From the cell containing the given text, extract its center point as (x, y) coordinate. 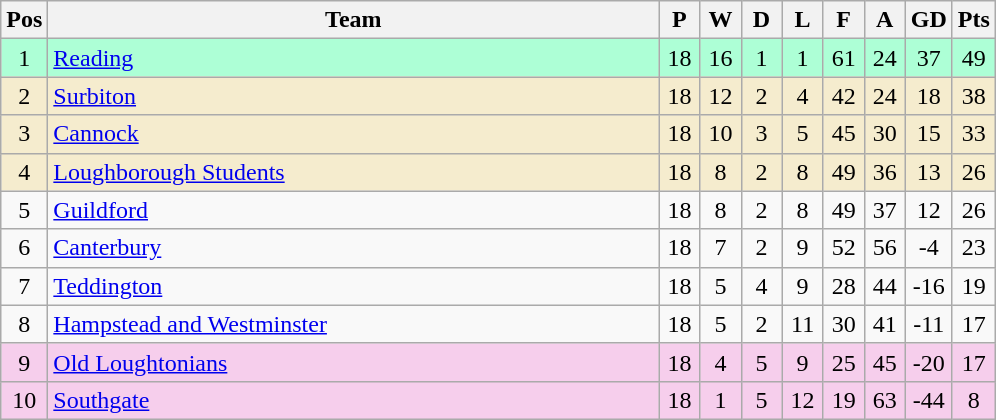
Loughborough Students (354, 172)
61 (844, 58)
-16 (928, 286)
52 (844, 248)
25 (844, 362)
-44 (928, 400)
Canterbury (354, 248)
D (762, 20)
Old Loughtonians (354, 362)
L (802, 20)
F (844, 20)
-11 (928, 324)
13 (928, 172)
Team (354, 20)
63 (884, 400)
44 (884, 286)
11 (802, 324)
Pos (24, 20)
23 (974, 248)
Hampstead and Westminster (354, 324)
33 (974, 134)
-4 (928, 248)
6 (24, 248)
15 (928, 134)
Surbiton (354, 96)
A (884, 20)
56 (884, 248)
Teddington (354, 286)
Pts (974, 20)
P (680, 20)
GD (928, 20)
Southgate (354, 400)
-20 (928, 362)
Guildford (354, 210)
16 (720, 58)
Reading (354, 58)
41 (884, 324)
Cannock (354, 134)
28 (844, 286)
42 (844, 96)
W (720, 20)
36 (884, 172)
38 (974, 96)
